Find where the given text appears and provide that cell's center as (x, y) coordinate. 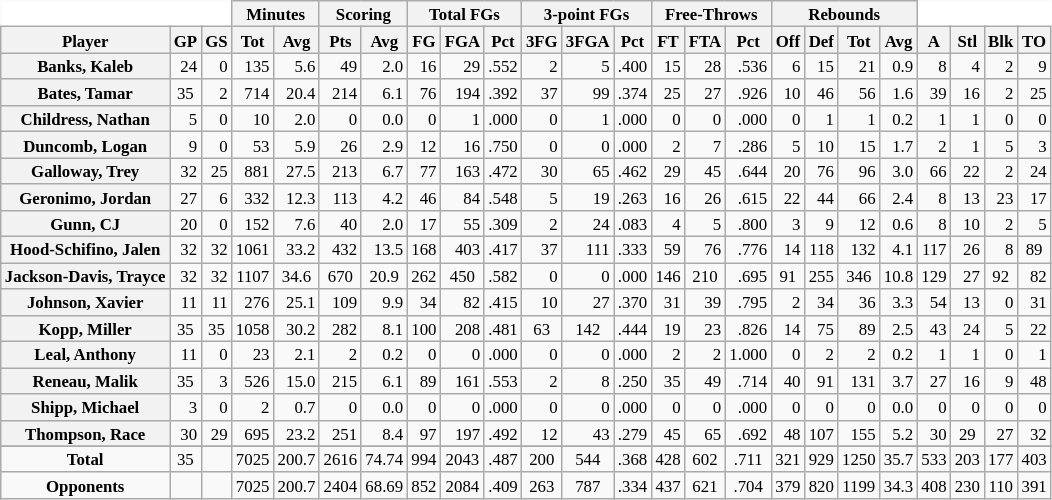
670 (340, 276)
714 (253, 93)
4.1 (899, 250)
8.1 (384, 328)
0.6 (899, 224)
Opponents (86, 486)
.926 (748, 93)
Bates, Tamar (86, 93)
9.9 (384, 302)
450 (463, 276)
Banks, Kaleb (86, 66)
215 (340, 381)
332 (253, 197)
Blk (1000, 40)
.472 (503, 171)
.370 (633, 302)
263 (542, 486)
118 (822, 250)
Stl (968, 40)
197 (463, 433)
2616 (340, 459)
.444 (633, 328)
.279 (633, 433)
Minutes (276, 14)
FGA (463, 40)
129 (934, 276)
2.5 (899, 328)
Johnson, Xavier (86, 302)
110 (1000, 486)
.374 (633, 93)
533 (934, 459)
.711 (748, 459)
Duncomb, Logan (86, 145)
132 (859, 250)
Reneau, Malik (86, 381)
208 (463, 328)
100 (424, 328)
.462 (633, 171)
.415 (503, 302)
.392 (503, 93)
695 (253, 433)
Childress, Nathan (86, 119)
59 (668, 250)
.417 (503, 250)
4.2 (384, 197)
437 (668, 486)
163 (463, 171)
44 (822, 197)
.481 (503, 328)
10.8 (899, 276)
2043 (463, 459)
.552 (503, 66)
75 (822, 328)
Galloway, Trey (86, 171)
621 (706, 486)
276 (253, 302)
.615 (748, 197)
200 (542, 459)
25.1 (297, 302)
213 (340, 171)
820 (822, 486)
12.3 (297, 197)
346 (859, 276)
.333 (633, 250)
23.2 (297, 433)
1.6 (899, 93)
68.69 (384, 486)
1058 (253, 328)
Total FGs (464, 14)
5.9 (297, 145)
99 (588, 93)
Jackson-Davis, Trayce (86, 276)
1.7 (899, 145)
1107 (253, 276)
3.0 (899, 171)
34.3 (899, 486)
1199 (859, 486)
TO (1034, 40)
.800 (748, 224)
77 (424, 171)
.334 (633, 486)
54 (934, 302)
.795 (748, 302)
FT (668, 40)
.250 (633, 381)
107 (822, 433)
155 (859, 433)
.776 (748, 250)
177 (1000, 459)
2.4 (899, 197)
96 (859, 171)
379 (788, 486)
33.2 (297, 250)
35.7 (899, 459)
56 (859, 93)
8.4 (384, 433)
602 (706, 459)
929 (822, 459)
Scoring (363, 14)
GP (186, 40)
135 (253, 66)
30.2 (297, 328)
21 (859, 66)
.083 (633, 224)
Def (822, 40)
92 (1000, 276)
Thompson, Race (86, 433)
34.6 (297, 276)
27.5 (297, 171)
428 (668, 459)
109 (340, 302)
1061 (253, 250)
15.0 (297, 381)
7.6 (297, 224)
.644 (748, 171)
13.5 (384, 250)
Free-Throws (711, 14)
.582 (503, 276)
3FG (542, 40)
Rebounds (844, 14)
230 (968, 486)
194 (463, 93)
142 (588, 328)
852 (424, 486)
168 (424, 250)
Player (86, 40)
282 (340, 328)
2404 (340, 486)
Kopp, Miller (86, 328)
203 (968, 459)
.695 (748, 276)
3-point FGs (587, 14)
146 (668, 276)
0.9 (899, 66)
.492 (503, 433)
.487 (503, 459)
.309 (503, 224)
321 (788, 459)
787 (588, 486)
.692 (748, 433)
6.7 (384, 171)
.409 (503, 486)
.400 (633, 66)
3.3 (899, 302)
28 (706, 66)
.548 (503, 197)
Pts (340, 40)
3FGA (588, 40)
55 (463, 224)
.750 (503, 145)
53 (253, 145)
994 (424, 459)
2.9 (384, 145)
0.7 (297, 407)
Hood-Schifino, Jalen (86, 250)
.286 (748, 145)
544 (588, 459)
A (934, 40)
408 (934, 486)
391 (1034, 486)
5.2 (899, 433)
Leal, Anthony (86, 355)
111 (588, 250)
Shipp, Michael (86, 407)
214 (340, 93)
Total (86, 459)
881 (253, 171)
251 (340, 433)
20.9 (384, 276)
.263 (633, 197)
.704 (748, 486)
Geronimo, Jordan (86, 197)
GS (216, 40)
255 (822, 276)
Gunn, CJ (86, 224)
1250 (859, 459)
7 (706, 145)
2.1 (297, 355)
152 (253, 224)
63 (542, 328)
526 (253, 381)
FG (424, 40)
1.000 (748, 355)
117 (934, 250)
5.6 (297, 66)
2084 (463, 486)
.826 (748, 328)
97 (424, 433)
.714 (748, 381)
FTA (706, 40)
161 (463, 381)
210 (706, 276)
.536 (748, 66)
74.74 (384, 459)
84 (463, 197)
262 (424, 276)
36 (859, 302)
113 (340, 197)
432 (340, 250)
20.4 (297, 93)
.368 (633, 459)
3.7 (899, 381)
Off (788, 40)
.553 (503, 381)
131 (859, 381)
